Return the (x, y) coordinate for the center point of the cell that contains the specified text.  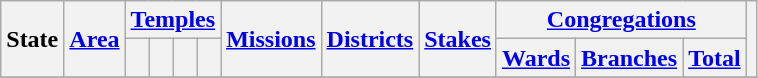
Districts (370, 39)
State (32, 39)
Stakes (458, 39)
Missions (271, 39)
Temples (173, 20)
Total (715, 58)
Branches (630, 58)
Area (94, 39)
Congregations (621, 20)
Wards (536, 58)
